Output the (x, y) coordinate of the center of the cell containing the given text.  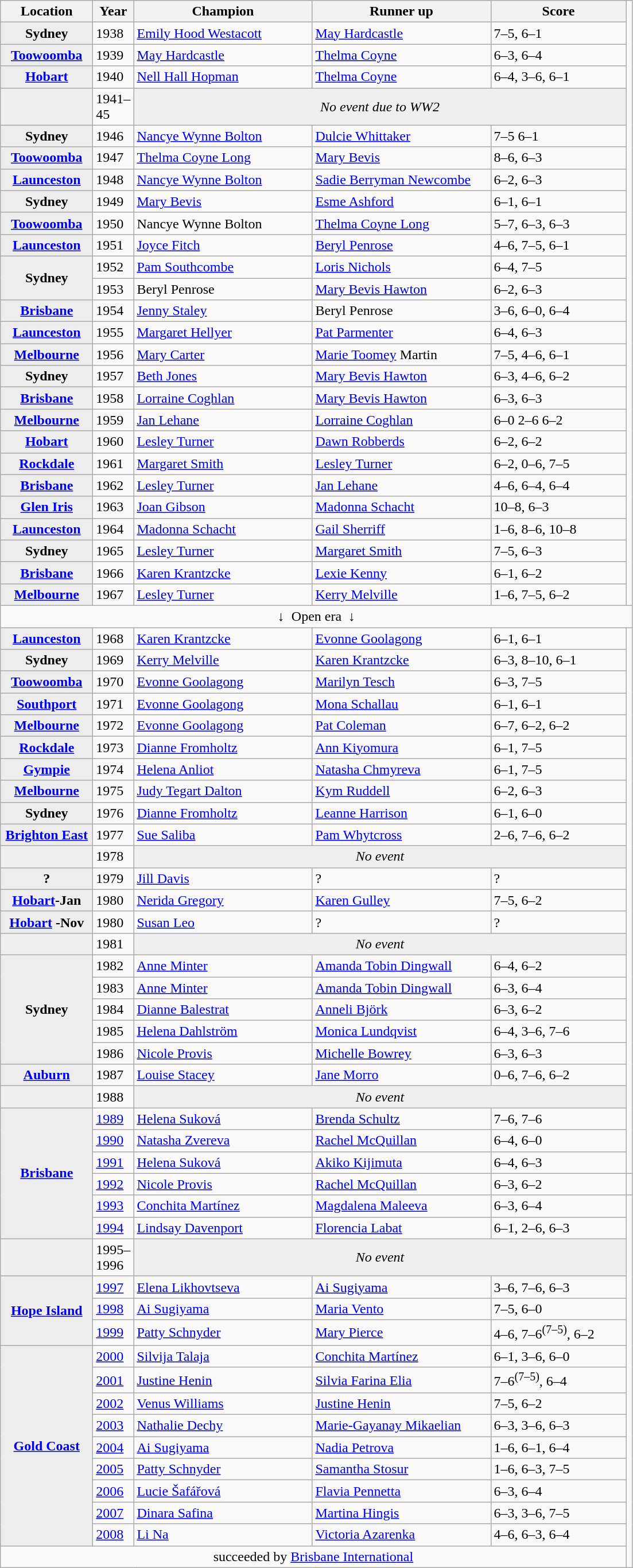
1–6, 6–3, 7–5 (558, 1469)
succeeded by Brisbane International (313, 1557)
Location (47, 11)
Marie Toomey Martin (402, 355)
8–6, 6–3 (558, 158)
1992 (114, 1184)
1982 (114, 966)
Helena Anliot (223, 769)
1947 (114, 158)
Marilyn Tesch (402, 682)
5–7, 6–3, 6–3 (558, 223)
Sadie Berryman Newcombe (402, 180)
↓ Open era ↓ (317, 616)
Pat Coleman (402, 726)
Sue Saliba (223, 835)
Dulcie Whittaker (402, 136)
2007 (114, 1513)
Hobart-Jan (47, 900)
Lucie Šafářová (223, 1491)
1941–45 (114, 107)
1961 (114, 464)
1988 (114, 1097)
6–2, 6–2 (558, 442)
Gail Sherriff (402, 529)
0–6, 7–6, 6–2 (558, 1075)
2001 (114, 1380)
6–7, 6–2, 6–2 (558, 726)
1989 (114, 1119)
6–2, 0–6, 7–5 (558, 464)
2005 (114, 1469)
6–4, 6–2 (558, 966)
Hope Island (47, 1310)
Karen Gulley (402, 900)
7–6, 7–6 (558, 1119)
Esme Ashford (402, 201)
6–4, 3–6, 6–1 (558, 77)
1978 (114, 857)
Ann Kiyomura (402, 748)
1951 (114, 245)
Mary Carter (223, 355)
Anneli Björk (402, 1010)
Susan Leo (223, 922)
Brenda Schultz (402, 1119)
Victoria Azarenka (402, 1535)
2006 (114, 1491)
Hobart -Nov (47, 922)
4–6, 6–4, 6–4 (558, 485)
2008 (114, 1535)
Silvia Farina Elia (402, 1380)
Florencia Labat (402, 1228)
Dinara Safina (223, 1513)
4–6, 6–3, 6–4 (558, 1535)
Pam Southcombe (223, 267)
1991 (114, 1162)
10–8, 6–3 (558, 507)
1972 (114, 726)
1957 (114, 376)
7–6(7–5), 6–4 (558, 1380)
4–6, 7–5, 6–1 (558, 245)
1970 (114, 682)
1977 (114, 835)
Southport (47, 704)
Brighton East (47, 835)
6–3, 4–6, 6–2 (558, 376)
No event due to WW2 (380, 107)
6–3, 3–6, 6–3 (558, 1426)
1954 (114, 311)
1979 (114, 878)
1999 (114, 1332)
Beth Jones (223, 376)
1985 (114, 1032)
Leanne Harrison (402, 813)
6–1, 3–6, 6–0 (558, 1356)
Mary Pierce (402, 1332)
1971 (114, 704)
1968 (114, 639)
Samantha Stosur (402, 1469)
6–1, 6–0 (558, 813)
Louise Stacey (223, 1075)
6–4, 6–0 (558, 1141)
3–6, 7–6, 6–3 (558, 1287)
Silvija Talaja (223, 1356)
1983 (114, 987)
6–3, 3–6, 7–5 (558, 1513)
1958 (114, 398)
1938 (114, 33)
Margaret Hellyer (223, 333)
1990 (114, 1141)
Glen Iris (47, 507)
Runner up (402, 11)
1994 (114, 1228)
3–6, 6–0, 6–4 (558, 311)
1960 (114, 442)
Gold Coast (47, 1446)
2002 (114, 1404)
Elena Likhovtseva (223, 1287)
1984 (114, 1010)
Maria Vento (402, 1309)
2003 (114, 1426)
1948 (114, 180)
Li Na (223, 1535)
Monica Lundqvist (402, 1032)
Venus Williams (223, 1404)
1962 (114, 485)
7–5 6–1 (558, 136)
2000 (114, 1356)
Magdalena Maleeva (402, 1206)
Lexie Kenny (402, 573)
Jenny Staley (223, 311)
6–4, 3–6, 7–6 (558, 1032)
Kym Ruddell (402, 791)
1–6, 6–1, 6–4 (558, 1448)
1997 (114, 1287)
Martina Hingis (402, 1513)
1955 (114, 333)
Natasha Chmyreva (402, 769)
4–6, 7–6(7–5), 6–2 (558, 1332)
Jill Davis (223, 878)
1–6, 8–6, 10–8 (558, 529)
1964 (114, 529)
6–1, 2–6, 6–3 (558, 1228)
Pat Parmenter (402, 333)
Emily Hood Westacott (223, 33)
7–5, 6–0 (558, 1309)
1973 (114, 748)
Score (558, 11)
6–4, 7–5 (558, 267)
1975 (114, 791)
1998 (114, 1309)
1967 (114, 594)
1974 (114, 769)
1939 (114, 55)
Helena Dahlström (223, 1032)
2004 (114, 1448)
7–5, 4–6, 6–1 (558, 355)
6–3, 7–5 (558, 682)
Joan Gibson (223, 507)
7–5, 6–1 (558, 33)
6–0 2–6 6–2 (558, 420)
Dianne Balestrat (223, 1010)
1987 (114, 1075)
1946 (114, 136)
1963 (114, 507)
Year (114, 11)
Michelle Bowrey (402, 1053)
1952 (114, 267)
1949 (114, 201)
1965 (114, 551)
1950 (114, 223)
1940 (114, 77)
Pam Whytcross (402, 835)
6–1, 6–2 (558, 573)
Natasha Zvereva (223, 1141)
Gympie (47, 769)
Nell Hall Hopman (223, 77)
2–6, 7–6, 6–2 (558, 835)
Jane Morro (402, 1075)
Akiko Kijimuta (402, 1162)
Auburn (47, 1075)
1993 (114, 1206)
Mona Schallau (402, 704)
Marie-Gayanay Mikaelian (402, 1426)
Judy Tegart Dalton (223, 791)
Lindsay Davenport (223, 1228)
Joyce Fitch (223, 245)
Champion (223, 11)
1995–1996 (114, 1258)
1959 (114, 420)
1986 (114, 1053)
6–3, 8–10, 6–1 (558, 660)
Nerida Gregory (223, 900)
Loris Nichols (402, 267)
Dawn Robberds (402, 442)
1969 (114, 660)
Nadia Petrova (402, 1448)
1966 (114, 573)
Nathalie Dechy (223, 1426)
Flavia Pennetta (402, 1491)
1976 (114, 813)
7–5, 6–3 (558, 551)
1–6, 7–5, 6–2 (558, 594)
1953 (114, 289)
1956 (114, 355)
1981 (114, 944)
